Find where the given text appears and provide that cell's center as (X, Y) coordinate. 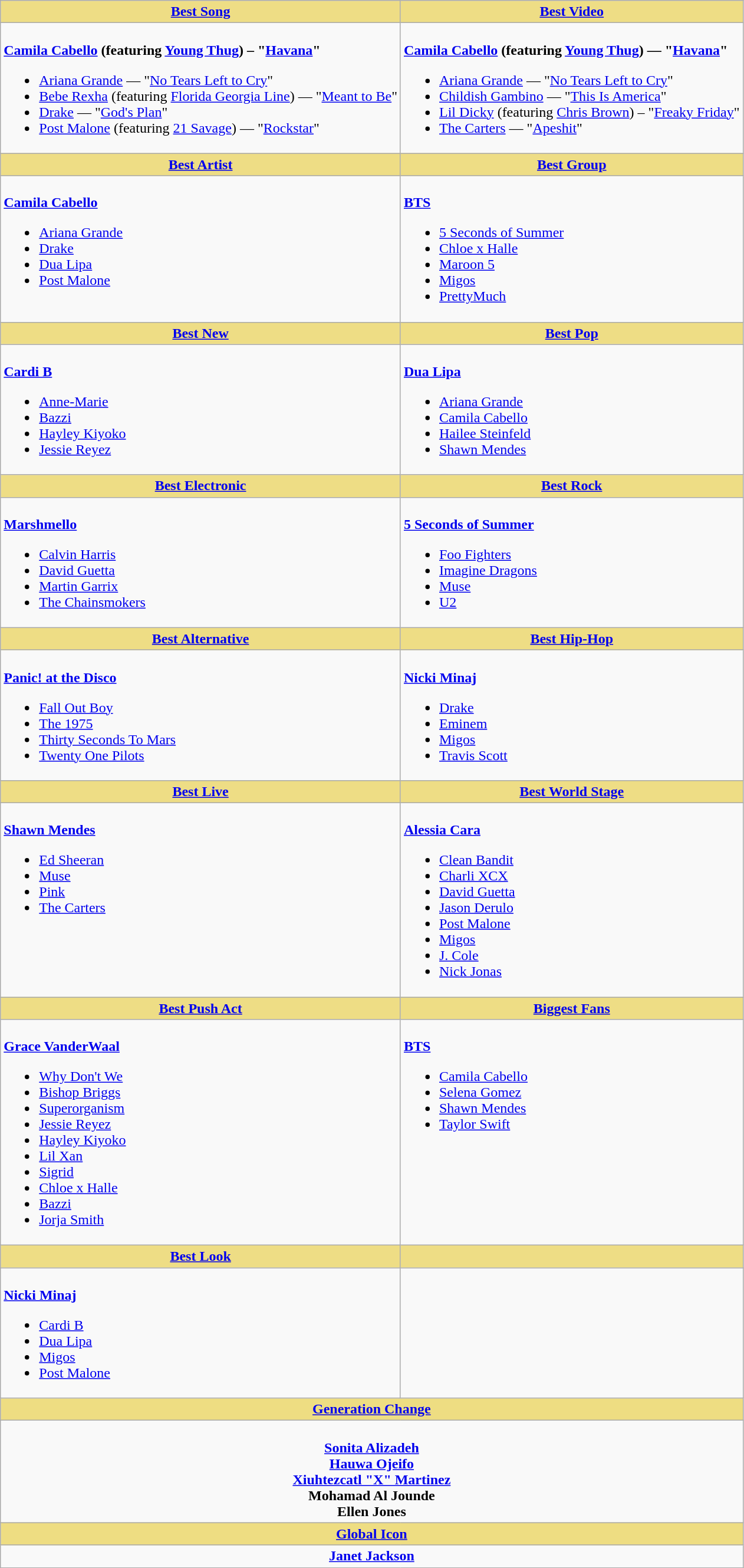
Best Rock (572, 486)
Best Alternative (200, 639)
Janet Jackson (371, 1556)
Best World Stage (572, 791)
MarshmelloCalvin HarrisDavid GuettaMartin GarrixThe Chainsmokers (200, 563)
Shawn MendesEd SheeranMusePinkThe Carters (200, 900)
Best Look (200, 1257)
Camila CabelloAriana GrandeDrakeDua LipaPost Malone (200, 249)
Best New (200, 333)
Best Push Act (200, 1008)
Panic! at the DiscoFall Out BoyThe 1975Thirty Seconds To MarsTwenty One Pilots (200, 715)
5 Seconds of SummerFoo FightersImagine DragonsMuseU2 (572, 563)
Best Artist (200, 165)
Best Live (200, 791)
Best Electronic (200, 486)
Biggest Fans (572, 1008)
Best Song (200, 12)
Generation Change (371, 1409)
Alessia CaraClean BanditCharli XCXDavid GuettaJason DeruloPost MaloneMigosJ. ColeNick Jonas (572, 900)
Best Video (572, 12)
Best Pop (572, 333)
Best Hip-Hop (572, 639)
Nicki MinajCardi BDua LipaMigosPost Malone (200, 1333)
Best Group (572, 165)
Grace VanderWaalWhy Don't WeBishop BriggsSuperorganismJessie ReyezHayley KiyokoLil XanSigridChloe x HalleBazziJorja Smith (200, 1132)
Dua LipaAriana GrandeCamila CabelloHailee SteinfeldShawn Mendes (572, 409)
Sonita Alizadeh Hauwa Ojeifo Xiuhtezcatl "X" Martinez Mohamad Al Jounde Ellen Jones (371, 1472)
Cardi BAnne-MarieBazziHayley KiyokoJessie Reyez (200, 409)
BTS5 Seconds of SummerChloe x HalleMaroon 5MigosPrettyMuch (572, 249)
Global Icon (371, 1534)
Nicki MinajDrakeEminemMigosTravis Scott (572, 715)
BTSCamila CabelloSelena GomezShawn MendesTaylor Swift (572, 1132)
